Return [x, y] of the center of cell containing provided text 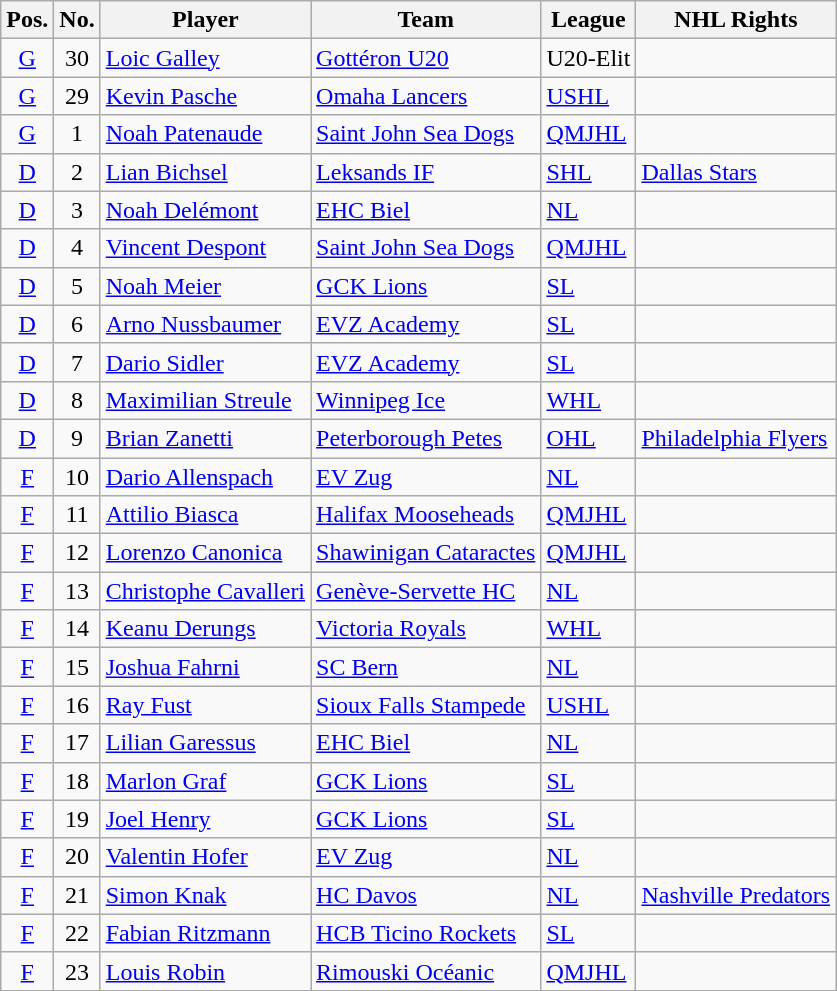
Nashville Predators [736, 895]
3 [77, 210]
10 [77, 477]
Leksands IF [426, 172]
Simon Knak [205, 895]
23 [77, 971]
30 [77, 58]
9 [77, 438]
HC Davos [426, 895]
Winnipeg Ice [426, 400]
11 [77, 515]
4 [77, 248]
Joel Henry [205, 819]
15 [77, 667]
5 [77, 286]
Joshua Fahrni [205, 667]
Keanu Derungs [205, 629]
Halifax Mooseheads [426, 515]
20 [77, 857]
18 [77, 781]
Lorenzo Canonica [205, 553]
2 [77, 172]
Genève-Servette HC [426, 591]
Attilio Biasca [205, 515]
Sioux Falls Stampede [426, 705]
Pos. [28, 20]
Fabian Ritzmann [205, 933]
Loic Galley [205, 58]
6 [77, 324]
Christophe Cavalleri [205, 591]
22 [77, 933]
Peterborough Petes [426, 438]
Brian Zanetti [205, 438]
SC Bern [426, 667]
No. [77, 20]
Lilian Garessus [205, 743]
Player [205, 20]
17 [77, 743]
Valentin Hofer [205, 857]
Ray Fust [205, 705]
16 [77, 705]
Dario Allenspach [205, 477]
12 [77, 553]
NHL Rights [736, 20]
SHL [588, 172]
14 [77, 629]
Omaha Lancers [426, 96]
29 [77, 96]
Noah Delémont [205, 210]
Dallas Stars [736, 172]
1 [77, 134]
Dario Sidler [205, 362]
U20-Elit [588, 58]
21 [77, 895]
13 [77, 591]
Rimouski Océanic [426, 971]
Team [426, 20]
Kevin Pasche [205, 96]
League [588, 20]
Louis Robin [205, 971]
Vincent Despont [205, 248]
Gottéron U20 [426, 58]
Marlon Graf [205, 781]
Noah Meier [205, 286]
7 [77, 362]
19 [77, 819]
OHL [588, 438]
Shawinigan Cataractes [426, 553]
Lian Bichsel [205, 172]
Noah Patenaude [205, 134]
HCB Ticino Rockets [426, 933]
Philadelphia Flyers [736, 438]
Maximilian Streule [205, 400]
Arno Nussbaumer [205, 324]
8 [77, 400]
Victoria Royals [426, 629]
